From the cell containing the given text, extract its center point as (x, y) coordinate. 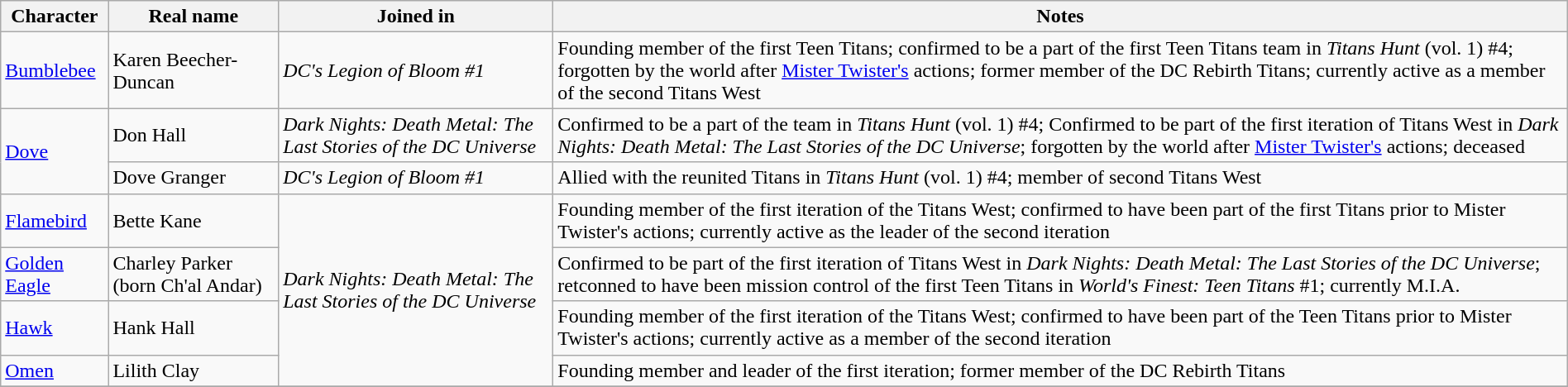
Bumblebee (55, 70)
Founding member and leader of the first iteration; former member of the DC Rebirth Titans (1060, 370)
Golden Eagle (55, 275)
Real name (194, 17)
Joined in (416, 17)
Hank Hall (194, 327)
Dove Granger (194, 178)
Dove (55, 150)
Don Hall (194, 136)
Notes (1060, 17)
Hawk (55, 327)
Karen Beecher-Duncan (194, 70)
Allied with the reunited Titans in Titans Hunt (vol. 1) #4; member of second Titans West (1060, 178)
Bette Kane (194, 220)
Character (55, 17)
Lilith Clay (194, 370)
Omen (55, 370)
Flamebird (55, 220)
Charley Parker (born Ch'al Andar) (194, 275)
